Extract the (X, Y) coordinate from the center of the cell holding the provided text.  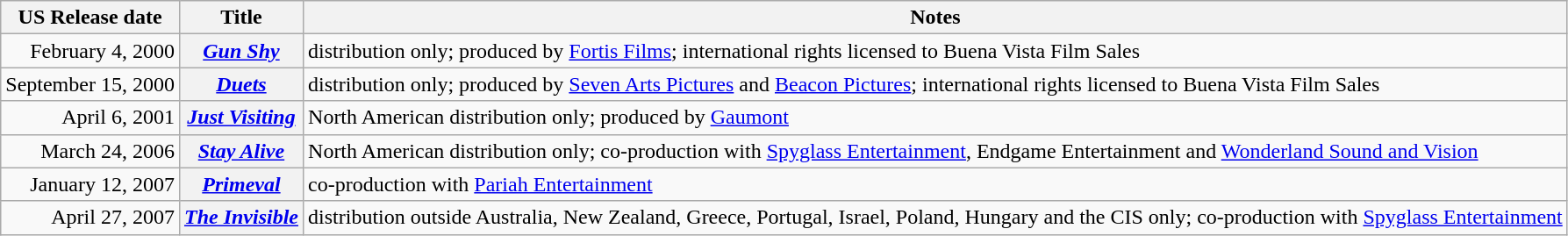
February 4, 2000 (90, 51)
distribution only; produced by Fortis Films; international rights licensed to Buena Vista Film Sales (935, 51)
The Invisible (240, 218)
Stay Alive (240, 151)
March 24, 2006 (90, 151)
Duets (240, 84)
Notes (935, 18)
April 6, 2001 (90, 118)
September 15, 2000 (90, 84)
distribution only; produced by Seven Arts Pictures and Beacon Pictures; international rights licensed to Buena Vista Film Sales (935, 84)
North American distribution only; co-production with Spyglass Entertainment, Endgame Entertainment and Wonderland Sound and Vision (935, 151)
North American distribution only; produced by Gaumont (935, 118)
Title (240, 18)
Gun Shy (240, 51)
Just Visiting (240, 118)
US Release date (90, 18)
Primeval (240, 184)
April 27, 2007 (90, 218)
distribution outside Australia, New Zealand, Greece, Portugal, Israel, Poland, Hungary and the CIS only; co-production with Spyglass Entertainment (935, 218)
January 12, 2007 (90, 184)
co-production with Pariah Entertainment (935, 184)
